From the cell containing the given text, extract its center point as [x, y] coordinate. 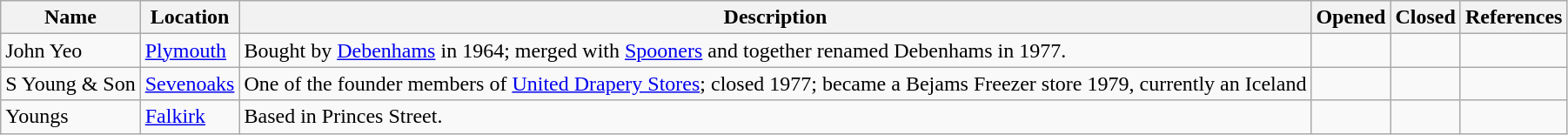
Based in Princes Street. [775, 117]
S Young & Son [70, 84]
Closed [1425, 17]
John Yeo [70, 51]
Name [70, 17]
Location [190, 17]
Plymouth [190, 51]
Opened [1350, 17]
Youngs [70, 117]
One of the founder members of United Drapery Stores; closed 1977; became a Bejams Freezer store 1979, currently an Iceland [775, 84]
Falkirk [190, 117]
Sevenoaks [190, 84]
Description [775, 17]
Bought by Debenhams in 1964; merged with Spooners and together renamed Debenhams in 1977. [775, 51]
References [1514, 17]
